Provide the [x, y] coordinate of the cell's center where the given text is located.  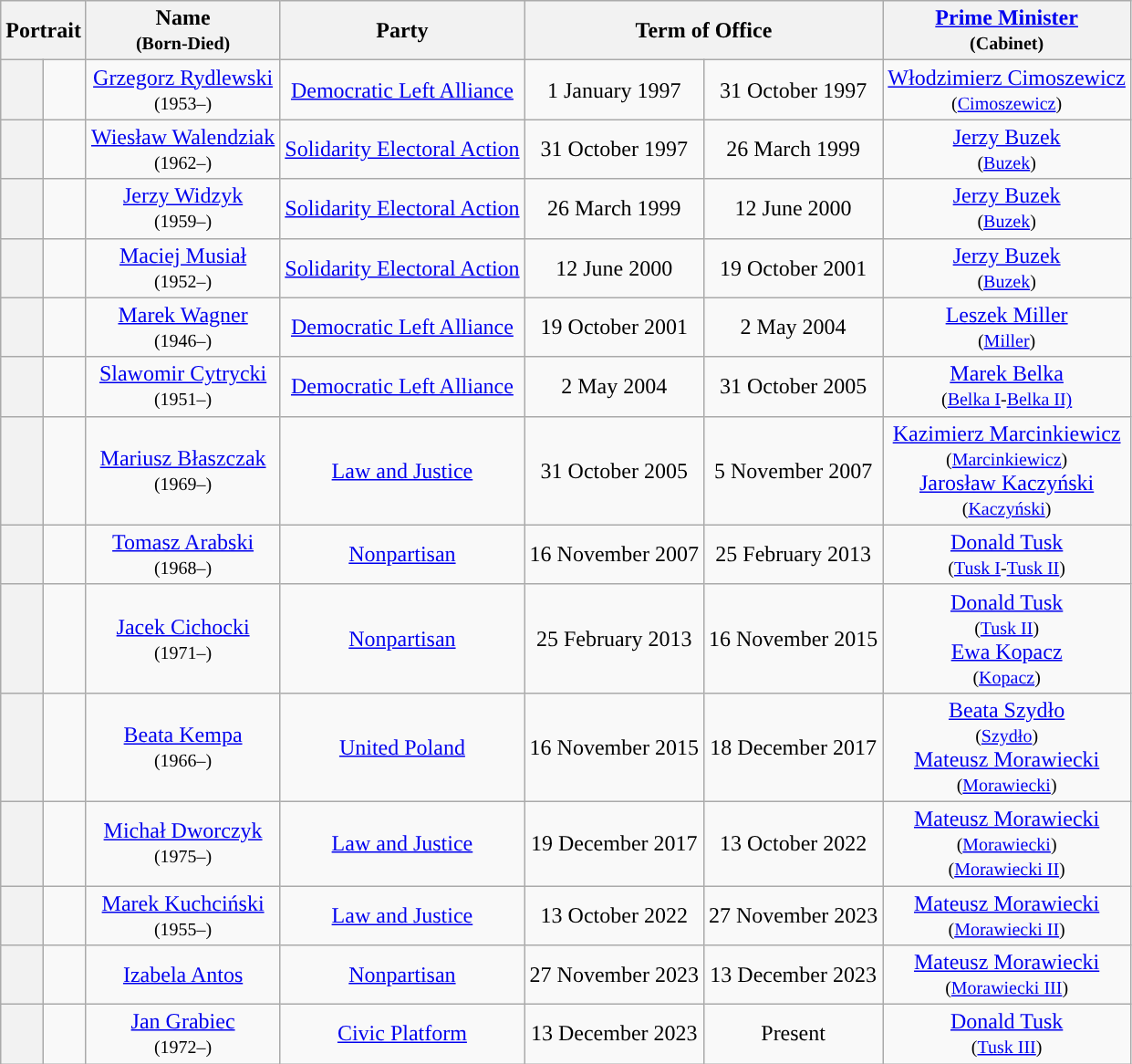
Mateusz Morawiecki (Morawiecki III) [1007, 975]
16 November 2007 [614, 555]
Izabela Antos [182, 975]
5 November 2007 [793, 471]
Kazimierz Marcinkiewicz (Marcinkiewicz) Jarosław Kaczyński (Kaczyński) [1007, 471]
Mateusz Morawiecki (Morawiecki) (Morawiecki II) [1007, 843]
19 December 2017 [614, 843]
Tomasz Arabski(1968–) [182, 555]
Prime Minister(Cabinet) [1007, 31]
Marek Belka (Belka I-Belka II) [1007, 387]
Donald Tusk (Tusk I-Tusk II) [1007, 555]
1 January 1997 [614, 89]
Term of Office [704, 31]
Portrait [44, 31]
Donald Tusk (Tusk III) [1007, 1035]
Present [793, 1035]
Mariusz Błaszczak(1969–) [182, 471]
Wiesław Walendziak(1962–) [182, 150]
Marek Kuchciński(1955–) [182, 914]
Marek Wagner(1946–) [182, 327]
Włodzimierz Cimoszewicz (Cimoszewicz) [1007, 89]
Donald Tusk (Tusk II) Ewa Kopacz (Kopacz) [1007, 639]
Jan Grabiec(1972–) [182, 1035]
Civic Platform [402, 1035]
Slawomir Cytrycki(1951–) [182, 387]
Party [402, 31]
18 December 2017 [793, 746]
Jerzy Widzyk(1959–) [182, 208]
Beata Szydło (Szydło) Mateusz Morawiecki (Morawiecki) [1007, 746]
Beata Kempa(1966–) [182, 746]
Mateusz Morawiecki (Morawiecki II) [1007, 914]
Name(Born-Died) [182, 31]
Maciej Musiał(1952–) [182, 268]
Grzegorz Rydlewski(1953–) [182, 89]
Leszek Miller (Miller) [1007, 327]
United Poland [402, 746]
Michał Dworczyk(1975–) [182, 843]
Jacek Cichocki(1971–) [182, 639]
